Output the (x, y) coordinate of the center of the cell containing the given text.  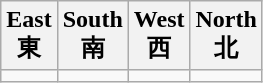
North北 (226, 36)
West西 (159, 36)
East東 (29, 36)
South南 (92, 36)
